Capture the cell that displays the provided text and extract its (x, y) central coordinate. 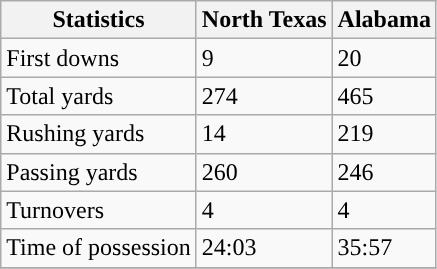
Total yards (99, 96)
14 (264, 134)
Statistics (99, 20)
Alabama (384, 20)
Turnovers (99, 210)
465 (384, 96)
260 (264, 172)
219 (384, 134)
North Texas (264, 20)
Time of possession (99, 248)
20 (384, 58)
Passing yards (99, 172)
274 (264, 96)
246 (384, 172)
24:03 (264, 248)
35:57 (384, 248)
First downs (99, 58)
Rushing yards (99, 134)
9 (264, 58)
